For the text-containing cell, return its midpoint in [x, y] coordinate format. 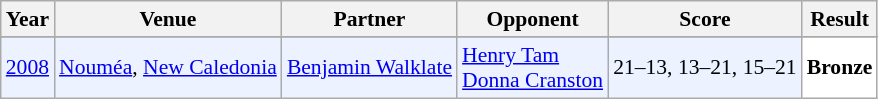
Nouméa, New Caledonia [168, 68]
Opponent [532, 19]
Score [705, 19]
Venue [168, 19]
2008 [28, 68]
Partner [370, 19]
21–13, 13–21, 15–21 [705, 68]
Bronze [840, 68]
Result [840, 19]
Year [28, 19]
Henry Tam Donna Cranston [532, 68]
Benjamin Walklate [370, 68]
